Return the (x, y) coordinate for the center point of the cell that contains the specified text.  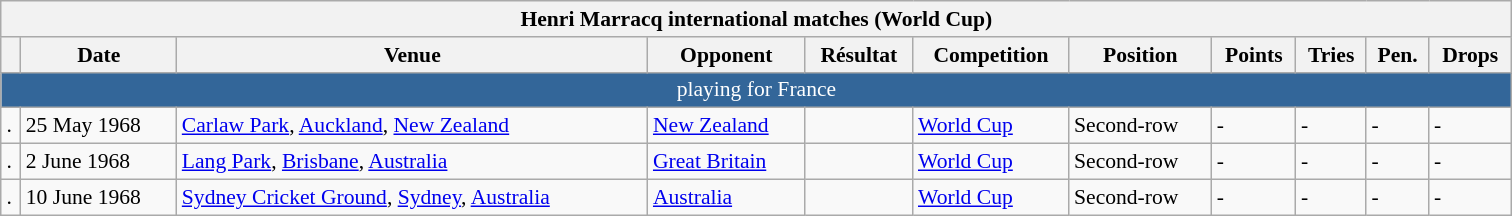
Sydney Cricket Ground, Sydney, Australia (412, 197)
25 May 1968 (99, 126)
Carlaw Park, Auckland, New Zealand (412, 126)
10 June 1968 (99, 197)
playing for France (756, 90)
Competition (991, 55)
Drops (1470, 55)
Australia (726, 197)
Henri Marracq international matches (World Cup) (756, 19)
Venue (412, 55)
Points (1254, 55)
Résultat (859, 55)
Date (99, 55)
Great Britain (726, 162)
2 June 1968 (99, 162)
Opponent (726, 55)
Pen. (1398, 55)
Lang Park, Brisbane, Australia (412, 162)
Position (1140, 55)
Tries (1331, 55)
New Zealand (726, 126)
